Scan for the cell matching the given text and deliver its (x, y) coordinate at center. 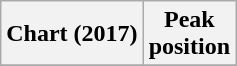
Chart (2017) (72, 34)
Peakposition (189, 34)
